Locate the cell with the specified text and output its (x, y) center coordinate. 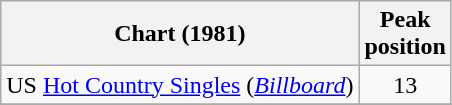
13 (405, 85)
US Hot Country Singles (Billboard) (180, 85)
Peakposition (405, 34)
Chart (1981) (180, 34)
